Return the (X, Y) coordinate for the center point of the cell that contains the specified text.  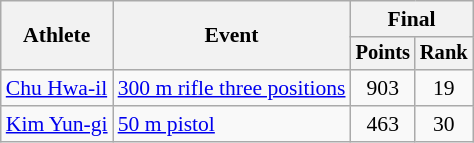
Rank (444, 54)
Athlete (57, 36)
Points (383, 54)
30 (444, 124)
903 (383, 88)
Chu Hwa-il (57, 88)
Final (412, 19)
300 m rifle three positions (232, 88)
19 (444, 88)
50 m pistol (232, 124)
463 (383, 124)
Event (232, 36)
Kim Yun-gi (57, 124)
